Find where the given text appears and provide that cell's center as (X, Y) coordinate. 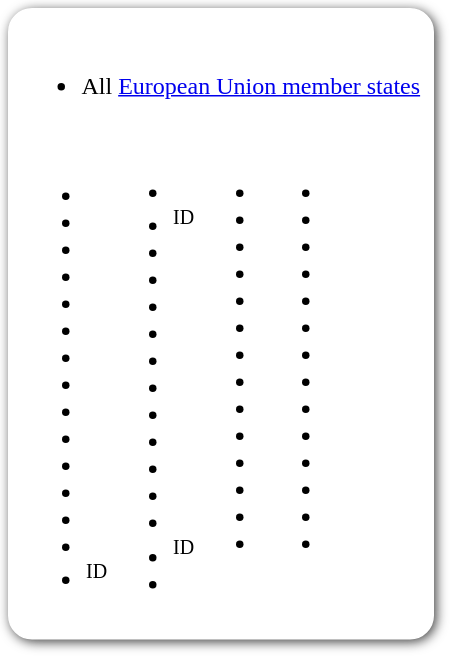
ID (66, 374)
All European Union member states ID IDID (221, 324)
IDID (154, 374)
